Identify which cell holds the provided text, then report its [x, y] central coordinate. 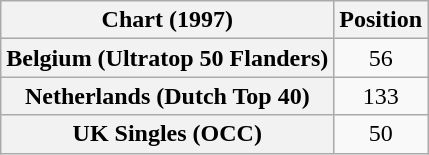
Belgium (Ultratop 50 Flanders) [168, 58]
133 [381, 96]
56 [381, 58]
Chart (1997) [168, 20]
50 [381, 134]
Netherlands (Dutch Top 40) [168, 96]
Position [381, 20]
UK Singles (OCC) [168, 134]
